Locate the cell with the specified text and output its (X, Y) center coordinate. 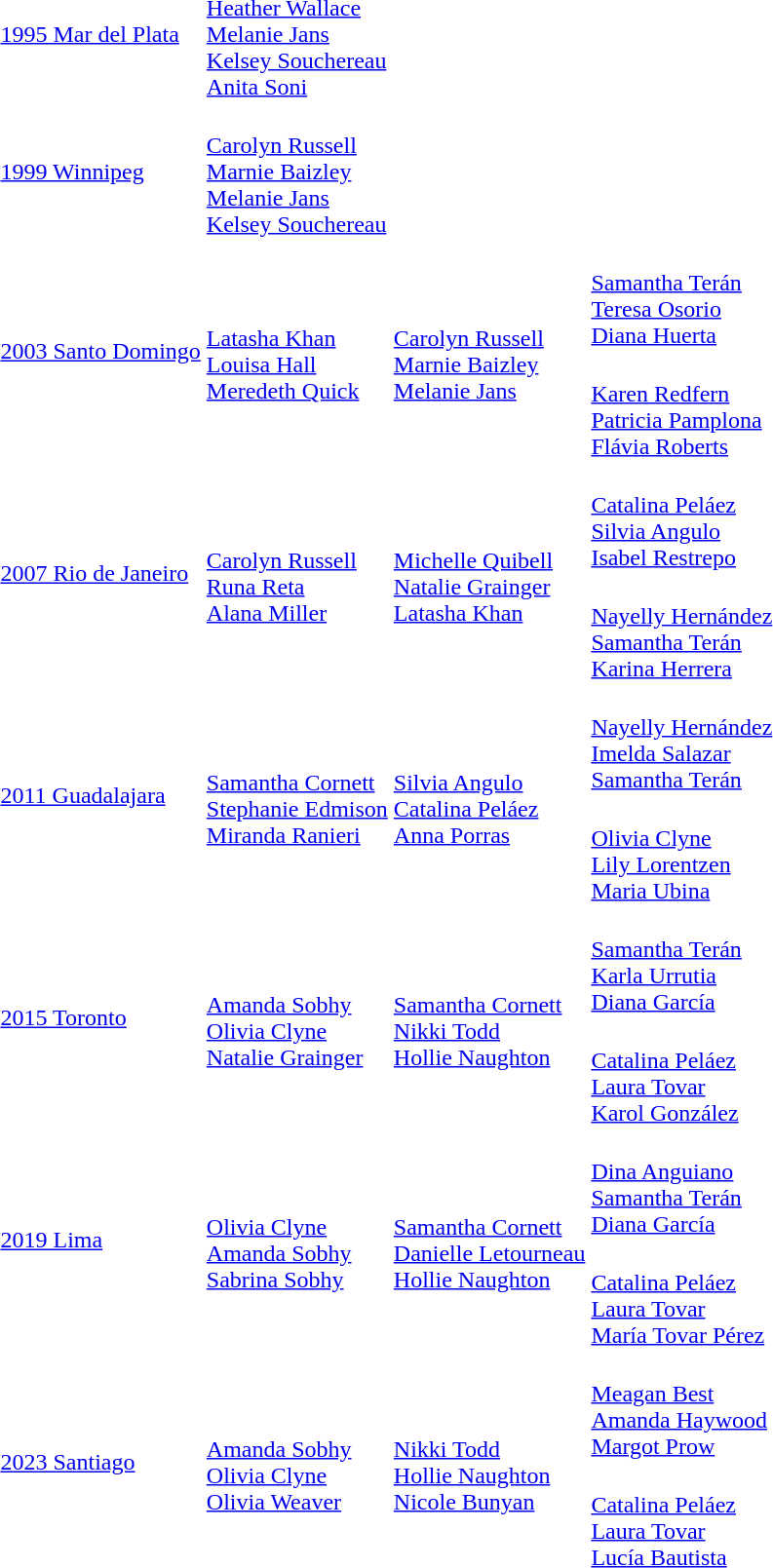
Samantha CornettNikki ToddHollie Naughton (489, 1017)
Samantha CornettStephanie EdmisonMiranda Ranieri (296, 795)
Carolyn RussellRuna RetaAlana Miller (296, 573)
Latasha KhanLouisa HallMeredeth Quick (296, 351)
Michelle QuibellNatalie GraingerLatasha Khan (489, 573)
Carolyn RussellMarnie BaizleyMelanie Jans (489, 351)
Samantha CornettDanielle LetourneauHollie Naughton (489, 1240)
Carolyn RussellMarnie BaizleyMelanie JansKelsey Souchereau (296, 172)
Olivia ClyneAmanda SobhySabrina Sobhy (296, 1240)
Amanda SobhyOlivia ClyneNatalie Grainger (296, 1017)
Silvia AnguloCatalina PeláezAnna Porras (489, 795)
